Locate the cell with the specified text and output its [X, Y] center coordinate. 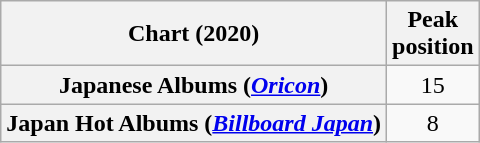
15 [433, 85]
Peakposition [433, 34]
Japan Hot Albums (Billboard Japan) [194, 123]
Japanese Albums (Oricon) [194, 85]
Chart (2020) [194, 34]
8 [433, 123]
